Provide the [X, Y] coordinate of the cell's center where the given text is located.  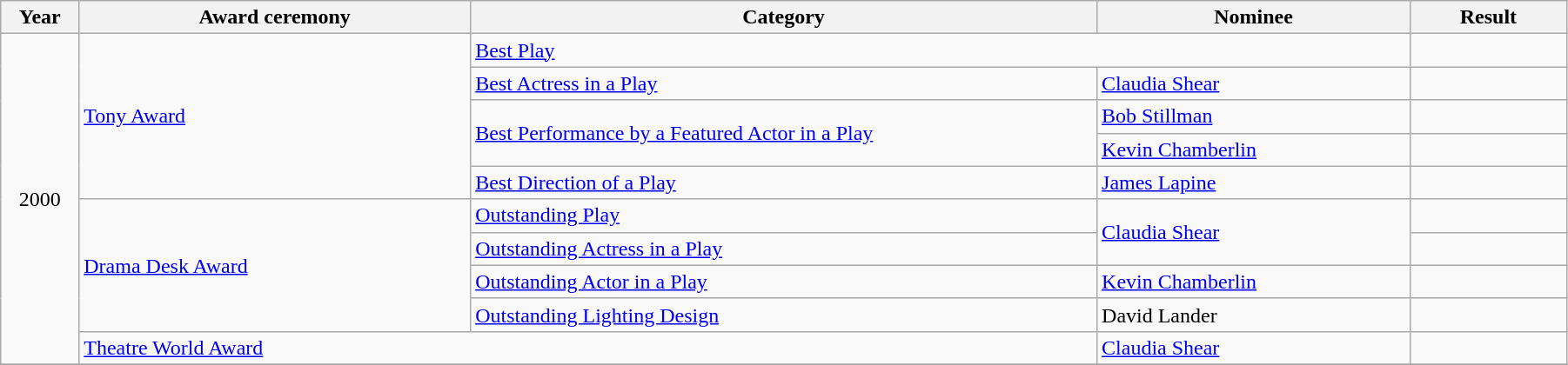
Outstanding Actress in a Play [784, 249]
Best Performance by a Featured Actor in a Play [784, 133]
James Lapine [1254, 182]
Year [40, 17]
Result [1488, 17]
Outstanding Lighting Design [784, 315]
Best Direction of a Play [784, 182]
Award ceremony [275, 17]
Best Actress in a Play [784, 83]
Outstanding Actor in a Play [784, 282]
Bob Stillman [1254, 116]
Category [784, 17]
Best Play [941, 50]
David Lander [1254, 315]
Outstanding Play [784, 216]
Theatre World Award [588, 348]
Drama Desk Award [275, 265]
2000 [40, 200]
Tony Award [275, 116]
Nominee [1254, 17]
